Return the (x, y) coordinate for the center point of the cell that contains the specified text.  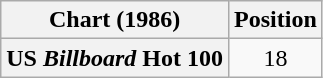
Chart (1986) (115, 20)
Position (276, 20)
US Billboard Hot 100 (115, 58)
18 (276, 58)
